Pinpoint the cell where the given text exists, returning its (X, Y) midpoint coordinate. 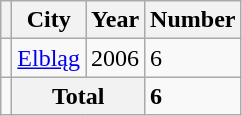
Elbląg (49, 58)
Total (78, 96)
Number (193, 20)
2006 (116, 58)
City (49, 20)
Year (116, 20)
